Scan for the cell matching the given text and deliver its [x, y] coordinate at center. 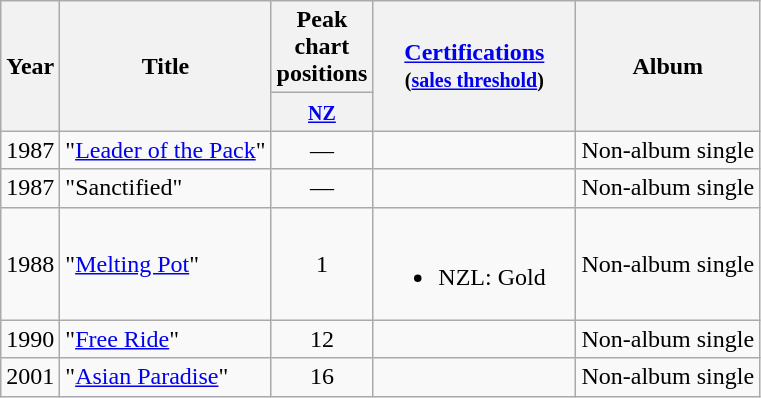
Title [166, 66]
"Free Ride" [166, 339]
"Sanctified" [166, 188]
NZ [322, 112]
16 [322, 377]
1988 [30, 264]
Year [30, 66]
Album [668, 66]
NZL: Gold [474, 264]
1990 [30, 339]
2001 [30, 377]
12 [322, 339]
1 [322, 264]
"Leader of the Pack" [166, 150]
"Melting Pot" [166, 264]
Peak chartpositions [322, 47]
"Asian Paradise" [166, 377]
Certifications(sales threshold) [474, 66]
